Determine the [x, y] coordinate at the center of the cell enclosing the given text.  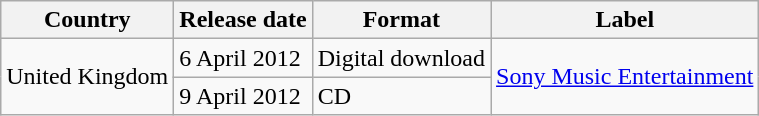
Label [625, 20]
Format [401, 20]
Sony Music Entertainment [625, 77]
Country [88, 20]
9 April 2012 [243, 96]
Digital download [401, 58]
CD [401, 96]
United Kingdom [88, 77]
Release date [243, 20]
6 April 2012 [243, 58]
